Identify which cell holds the provided text, then report its (x, y) central coordinate. 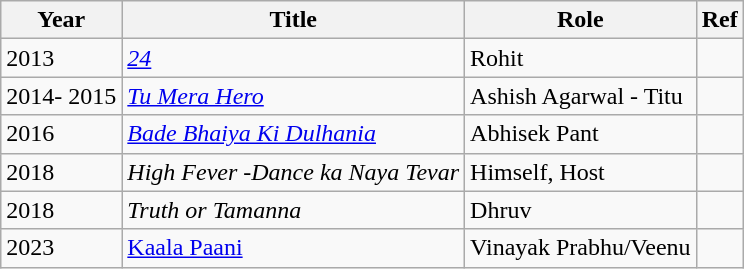
Kaala Paani (294, 248)
2014- 2015 (62, 96)
Vinayak Prabhu/Veenu (581, 248)
Bade Bhaiya Ki Dulhania (294, 134)
High Fever -Dance ka Naya Tevar (294, 172)
Ashish Agarwal - Titu (581, 96)
Abhisek Pant (581, 134)
Tu Mera Hero (294, 96)
24 (294, 58)
Rohit (581, 58)
2013 (62, 58)
2016 (62, 134)
Truth or Tamanna (294, 210)
Year (62, 20)
Himself, Host (581, 172)
2023 (62, 248)
Role (581, 20)
Title (294, 20)
Ref (720, 20)
Dhruv (581, 210)
